Return the [X, Y] coordinate for the center point of the cell that contains the specified text.  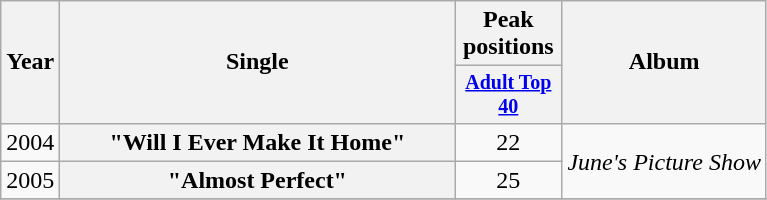
2004 [30, 142]
22 [508, 142]
Adult Top 40 [508, 94]
Album [664, 62]
Peak positions [508, 34]
"Will I Ever Make It Home" [258, 142]
25 [508, 180]
"Almost Perfect" [258, 180]
Year [30, 62]
June's Picture Show [664, 161]
2005 [30, 180]
Single [258, 62]
